Identify which cell holds the provided text, then report its (X, Y) central coordinate. 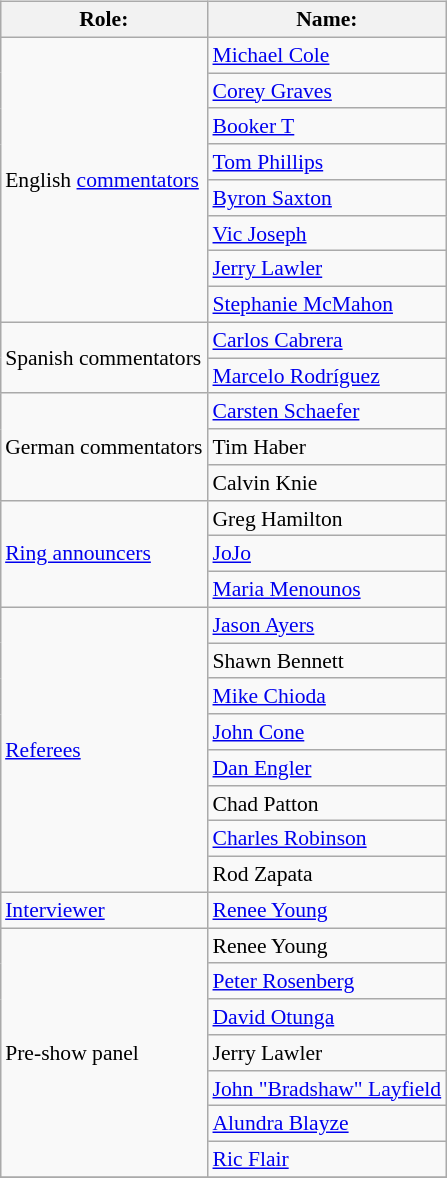
Tim Haber (326, 447)
Carsten Schaefer (326, 411)
Calvin Knie (326, 483)
Maria Menounos (326, 590)
Name: (326, 20)
Ring announcers (104, 554)
Peter Rosenberg (326, 981)
Michael Cole (326, 55)
English commentators (104, 180)
Vic Joseph (326, 233)
Stephanie McMahon (326, 305)
Alundra Blayze (326, 1124)
David Otunga (326, 1017)
German commentators (104, 446)
Rod Zapata (326, 875)
Jason Ayers (326, 625)
Greg Hamilton (326, 518)
Shawn Bennett (326, 661)
John Cone (326, 732)
Ric Flair (326, 1160)
Byron Saxton (326, 198)
Charles Robinson (326, 839)
Corey Graves (326, 91)
Role: (104, 20)
Spanish commentators (104, 358)
John "Bradshaw" Layfield (326, 1088)
Carlos Cabrera (326, 340)
Dan Engler (326, 768)
Marcelo Rodríguez (326, 376)
Tom Phillips (326, 162)
Chad Patton (326, 803)
JoJo (326, 554)
Referees (104, 750)
Interviewer (104, 910)
Mike Chioda (326, 696)
Booker T (326, 126)
Pre-show panel (104, 1052)
